Identify which cell holds the provided text, then report its (X, Y) central coordinate. 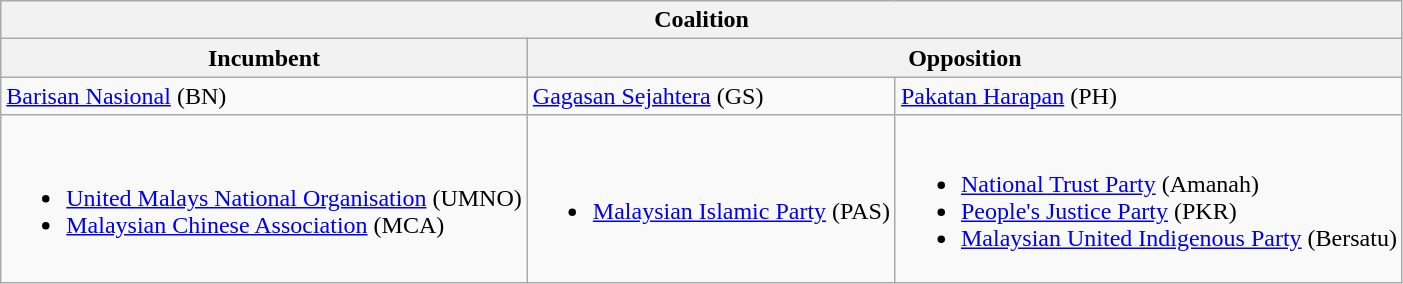
National Trust Party (Amanah) People's Justice Party (PKR) Malaysian United Indigenous Party (Bersatu) (1148, 198)
Incumbent (264, 58)
Barisan Nasional (BN) (264, 96)
United Malays National Organisation (UMNO) Malaysian Chinese Association (MCA) (264, 198)
Pakatan Harapan (PH) (1148, 96)
Opposition (964, 58)
Gagasan Sejahtera (GS) (711, 96)
Coalition (702, 20)
Malaysian Islamic Party (PAS) (711, 198)
